Identify which cell holds the provided text, then report its (x, y) central coordinate. 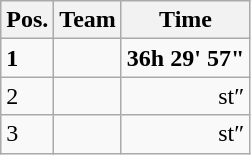
3 (28, 134)
36h 29' 57" (185, 58)
Pos. (28, 20)
1 (28, 58)
Team (88, 20)
Time (185, 20)
2 (28, 96)
